Capture the cell that displays the provided text and extract its [X, Y] central coordinate. 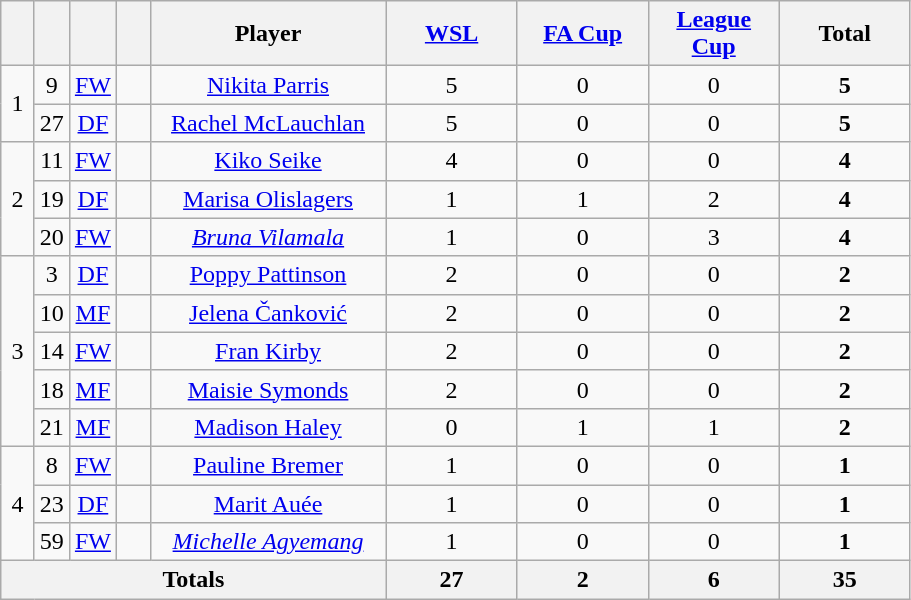
9 [52, 85]
Michelle Agyemang [268, 542]
League Cup [714, 34]
Total [844, 34]
Kiko Seike [268, 161]
Nikita Parris [268, 85]
Jelena Čanković [268, 313]
21 [52, 427]
Poppy Pattinson [268, 275]
8 [52, 465]
11 [52, 161]
Pauline Bremer [268, 465]
Marit Auée [268, 503]
WSL [452, 34]
35 [844, 580]
Fran Kirby [268, 351]
Madison Haley [268, 427]
FA Cup [582, 34]
14 [52, 351]
Marisa Olislagers [268, 199]
19 [52, 199]
20 [52, 237]
Bruna Vilamala [268, 237]
6 [714, 580]
Totals [194, 580]
18 [52, 389]
Maisie Symonds [268, 389]
10 [52, 313]
59 [52, 542]
Rachel McLauchlan [268, 123]
Player [268, 34]
23 [52, 503]
